Locate the cell with the specified text and output its (X, Y) center coordinate. 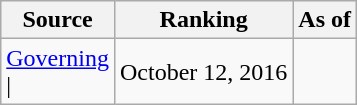
Source (58, 20)
October 12, 2016 (203, 72)
Ranking (203, 20)
As of (325, 20)
Governing| (58, 72)
